Capture the cell that displays the provided text and extract its (x, y) central coordinate. 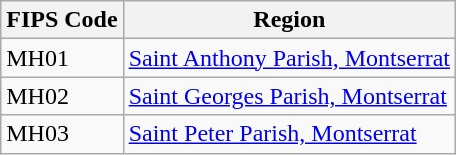
MH01 (62, 58)
FIPS Code (62, 20)
Region (289, 20)
Saint Anthony Parish, Montserrat (289, 58)
MH03 (62, 134)
Saint Georges Parish, Montserrat (289, 96)
MH02 (62, 96)
Saint Peter Parish, Montserrat (289, 134)
